Provide the [x, y] coordinate of the cell's center where the given text is located.  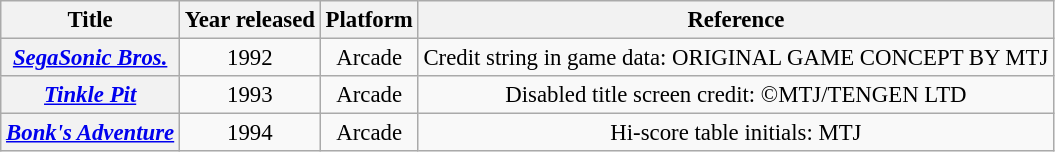
1992 [250, 58]
Disabled title screen credit: ©MTJ/TENGEN LTD [736, 95]
Bonk's Adventure [90, 133]
Year released [250, 20]
Credit string in game data: ORIGINAL GAME CONCEPT BY MTJ [736, 58]
Platform [369, 20]
1994 [250, 133]
Hi-score table initials: MTJ [736, 133]
1993 [250, 95]
Title [90, 20]
SegaSonic Bros. [90, 58]
Reference [736, 20]
Tinkle Pit [90, 95]
